Extract the (x, y) coordinate from the center of the cell holding the provided text.  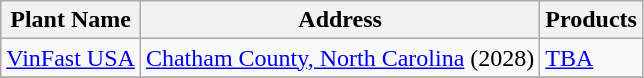
Plant Name (71, 20)
Chatham County, North Carolina (2028) (340, 58)
VinFast USA (71, 58)
Products (592, 20)
TBA (592, 58)
Address (340, 20)
